Find where the given text appears and provide that cell's center as [x, y] coordinate. 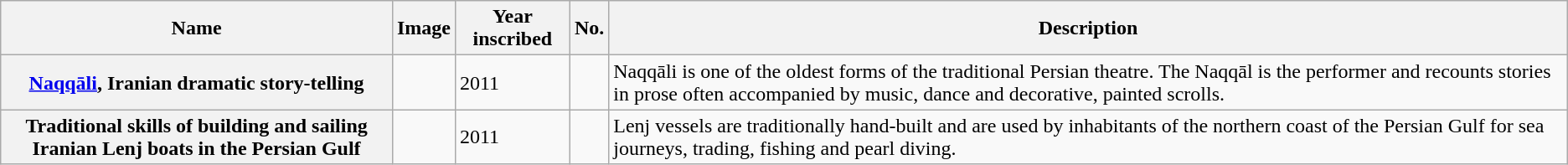
Name [197, 28]
Image [424, 28]
Naqqāli, Iranian dramatic story-telling [197, 82]
Traditional skills of building and sailing Iranian Lenj boats in the Persian Gulf [197, 137]
Year inscribed [513, 28]
No. [589, 28]
Description [1088, 28]
